Determine the [x, y] coordinate at the center of the cell enclosing the given text.  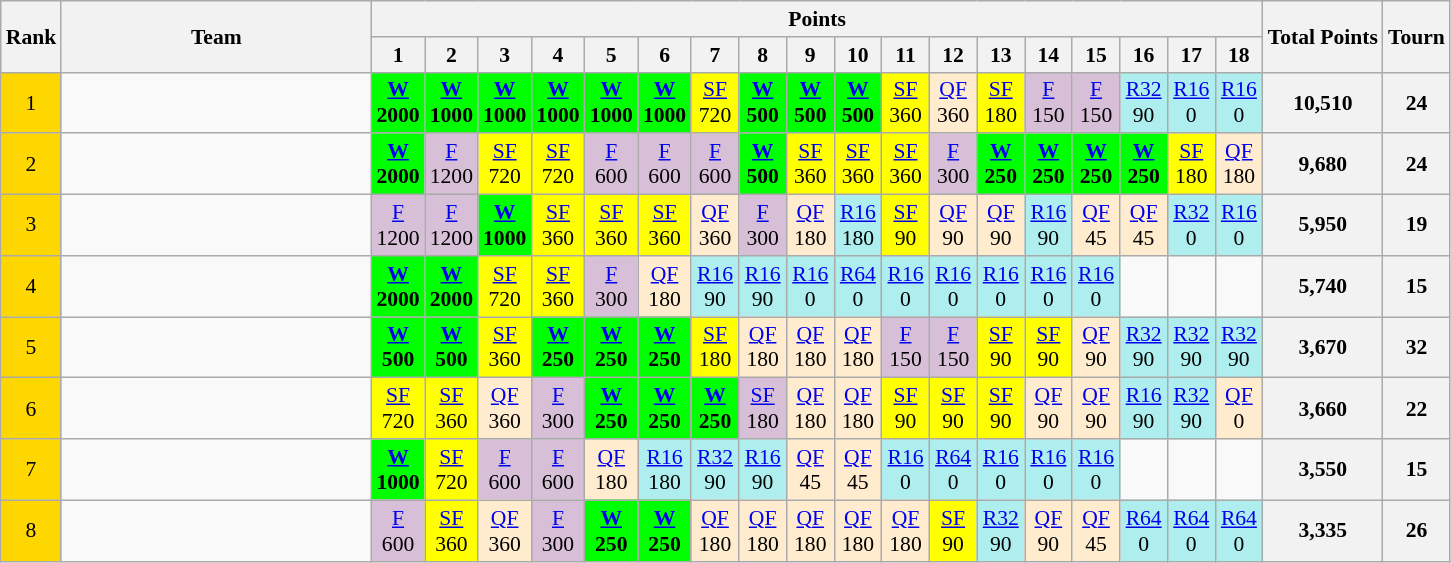
QF0 [1239, 408]
R320 [1191, 226]
Team [216, 36]
Rank [32, 36]
5,950 [1323, 226]
13 [1001, 55]
22 [1416, 408]
Points [816, 19]
9,680 [1323, 164]
26 [1416, 530]
10,510 [1323, 102]
3,660 [1323, 408]
5,740 [1323, 286]
17 [1191, 55]
Tourn [1416, 36]
3,550 [1323, 470]
Total Points [1323, 36]
18 [1239, 55]
9 [810, 55]
19 [1416, 226]
3,335 [1323, 530]
10 [858, 55]
11 [906, 55]
16 [1144, 55]
14 [1049, 55]
12 [953, 55]
32 [1416, 348]
3,670 [1323, 348]
